Capture the cell that displays the provided text and extract its [X, Y] central coordinate. 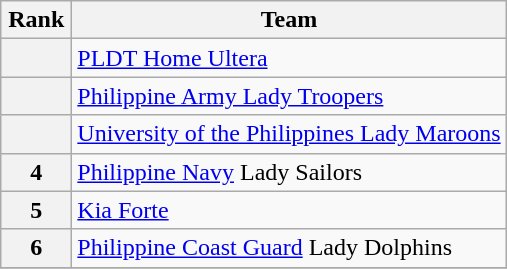
4 [36, 172]
University of the Philippines Lady Maroons [289, 134]
PLDT Home Ultera [289, 58]
Philippine Navy Lady Sailors [289, 172]
Philippine Army Lady Troopers [289, 96]
5 [36, 210]
6 [36, 248]
Kia Forte [289, 210]
Philippine Coast Guard Lady Dolphins [289, 248]
Rank [36, 20]
Team [289, 20]
